Return (X, Y) of the center of cell containing provided text 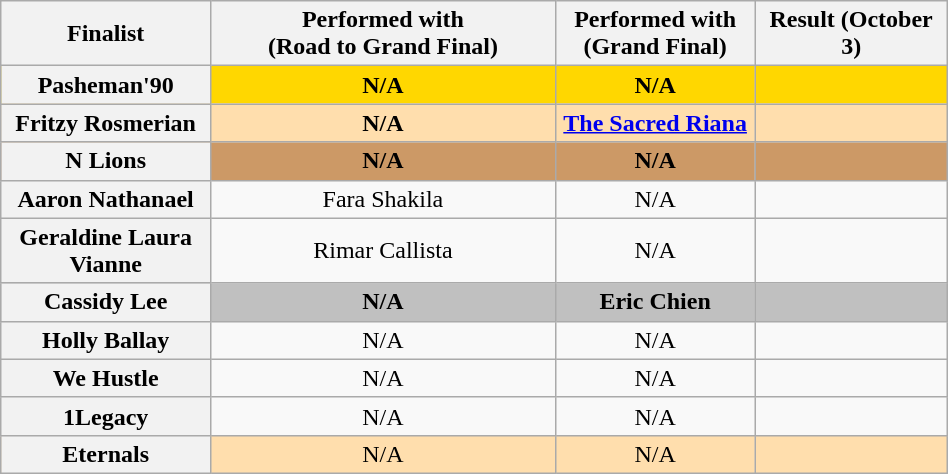
Eric Chien (655, 302)
Cassidy Lee (106, 302)
Aaron Nathanael (106, 199)
We Hustle (106, 378)
Rimar Callista (384, 250)
Finalist (106, 34)
N Lions (106, 161)
Performed with(Grand Final) (655, 34)
Performed with(Road to Grand Final) (384, 34)
Geraldine Laura Vianne (106, 250)
The Sacred Riana (655, 123)
Holly Ballay (106, 340)
Eternals (106, 454)
Fara Shakila (384, 199)
1Legacy (106, 416)
Pasheman'90 (106, 85)
Result (October 3) (851, 34)
Fritzy Rosmerian (106, 123)
